Output the (X, Y) coordinate of the center of the cell containing the given text.  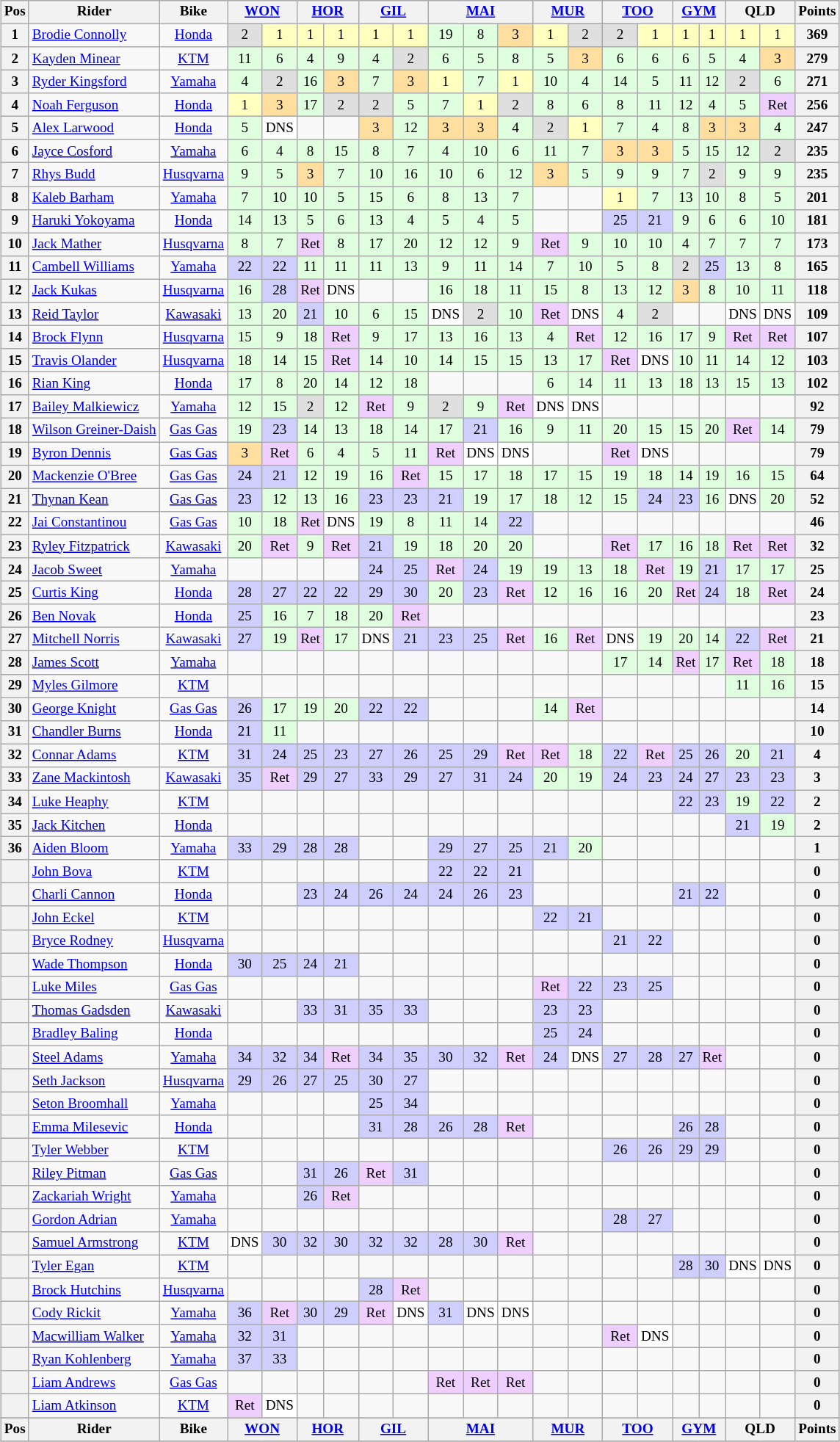
271 (817, 81)
Jack Kukas (94, 291)
Bailey Malkiewicz (94, 407)
Seth Jackson (94, 1081)
Aiden Bloom (94, 849)
247 (817, 128)
46 (817, 523)
Brodie Connolly (94, 35)
369 (817, 35)
Cambell Williams (94, 267)
92 (817, 407)
52 (817, 500)
37 (245, 1360)
Luke Miles (94, 988)
Seton Broomhall (94, 1104)
Thomas Gadsden (94, 1011)
Myles Gilmore (94, 686)
Bradley Baling (94, 1035)
Wilson Greiner-Daish (94, 430)
Charli Cannon (94, 895)
Gordon Adrian (94, 1220)
Rhys Budd (94, 175)
165 (817, 267)
279 (817, 59)
Jack Kitchen (94, 825)
Jayce Cosford (94, 151)
Reid Taylor (94, 314)
Brock Flynn (94, 337)
Alex Larwood (94, 128)
Mitchell Norris (94, 640)
173 (817, 244)
109 (817, 314)
Luke Heaphy (94, 802)
Liam Atkinson (94, 1406)
181 (817, 221)
Byron Dennis (94, 454)
Chandler Burns (94, 732)
201 (817, 198)
George Knight (94, 709)
John Bova (94, 872)
Riley Pitman (94, 1173)
Bryce Rodney (94, 941)
Ryder Kingsford (94, 81)
James Scott (94, 662)
Ryley Fitzpatrick (94, 546)
Noah Ferguson (94, 105)
Cody Rickit (94, 1313)
118 (817, 291)
Jai Constantinou (94, 523)
Haruki Yokoyama (94, 221)
Mackenzie O'Bree (94, 477)
Ben Novak (94, 616)
Wade Thompson (94, 965)
Steel Adams (94, 1057)
64 (817, 477)
Thynan Kean (94, 500)
107 (817, 337)
Travis Olander (94, 360)
Tyler Webber (94, 1151)
Zane Mackintosh (94, 779)
Connar Adams (94, 756)
103 (817, 360)
Macwilliam Walker (94, 1336)
Tyler Egan (94, 1267)
Jack Mather (94, 244)
256 (817, 105)
Ryan Kohlenberg (94, 1360)
Samuel Armstrong (94, 1243)
Brock Hutchins (94, 1290)
Kayden Minear (94, 59)
Rian King (94, 384)
John Eckel (94, 918)
Jacob Sweet (94, 570)
Emma Milesevic (94, 1127)
Kaleb Barham (94, 198)
Curtis King (94, 593)
Zackariah Wright (94, 1197)
102 (817, 384)
Liam Andrews (94, 1383)
